Locate the cell with the specified text and output its (X, Y) center coordinate. 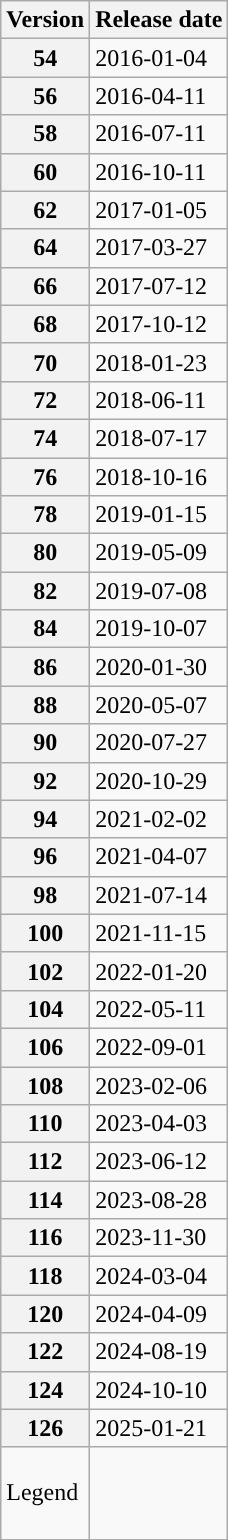
2020-01-30 (159, 667)
78 (46, 515)
100 (46, 933)
2018-07-17 (159, 438)
2019-01-15 (159, 515)
118 (46, 1276)
108 (46, 1085)
2025-01-21 (159, 1428)
64 (46, 248)
70 (46, 362)
Legend (46, 1493)
96 (46, 857)
126 (46, 1428)
76 (46, 477)
72 (46, 400)
94 (46, 819)
2016-07-11 (159, 134)
2019-10-07 (159, 629)
90 (46, 743)
98 (46, 895)
120 (46, 1314)
110 (46, 1124)
2022-09-01 (159, 1047)
2023-02-06 (159, 1085)
2020-05-07 (159, 705)
2021-02-02 (159, 819)
2024-04-09 (159, 1314)
102 (46, 971)
116 (46, 1238)
62 (46, 210)
82 (46, 591)
114 (46, 1200)
2020-07-27 (159, 743)
2018-06-11 (159, 400)
54 (46, 58)
2022-05-11 (159, 1009)
2017-03-27 (159, 248)
2019-07-08 (159, 591)
2023-11-30 (159, 1238)
122 (46, 1352)
2017-10-12 (159, 324)
2024-03-04 (159, 1276)
60 (46, 172)
2018-01-23 (159, 362)
104 (46, 1009)
2020-10-29 (159, 781)
124 (46, 1390)
74 (46, 438)
2022-01-20 (159, 971)
80 (46, 553)
2017-01-05 (159, 210)
Version (46, 20)
66 (46, 286)
2019-05-09 (159, 553)
68 (46, 324)
Release date (159, 20)
2021-11-15 (159, 933)
86 (46, 667)
92 (46, 781)
2021-07-14 (159, 895)
2023-04-03 (159, 1124)
58 (46, 134)
2017-07-12 (159, 286)
2016-01-04 (159, 58)
112 (46, 1162)
2024-08-19 (159, 1352)
2023-06-12 (159, 1162)
2016-10-11 (159, 172)
56 (46, 96)
106 (46, 1047)
2016-04-11 (159, 96)
84 (46, 629)
88 (46, 705)
2021-04-07 (159, 857)
2018-10-16 (159, 477)
2023-08-28 (159, 1200)
2024-10-10 (159, 1390)
